Find where the given text appears and provide that cell's center as (x, y) coordinate. 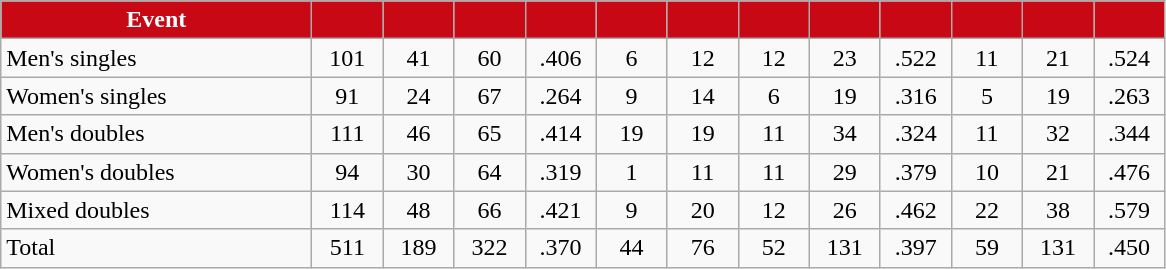
.263 (1130, 96)
.524 (1130, 58)
29 (844, 172)
.414 (560, 134)
Men's doubles (156, 134)
22 (986, 210)
60 (490, 58)
23 (844, 58)
Event (156, 20)
38 (1058, 210)
44 (632, 248)
.344 (1130, 134)
Men's singles (156, 58)
48 (418, 210)
322 (490, 248)
91 (348, 96)
.316 (916, 96)
76 (702, 248)
.397 (916, 248)
41 (418, 58)
114 (348, 210)
94 (348, 172)
.406 (560, 58)
.370 (560, 248)
5 (986, 96)
.522 (916, 58)
.379 (916, 172)
67 (490, 96)
1 (632, 172)
59 (986, 248)
26 (844, 210)
189 (418, 248)
.450 (1130, 248)
14 (702, 96)
Total (156, 248)
34 (844, 134)
52 (774, 248)
.579 (1130, 210)
101 (348, 58)
30 (418, 172)
Women's doubles (156, 172)
46 (418, 134)
.324 (916, 134)
.264 (560, 96)
511 (348, 248)
.476 (1130, 172)
24 (418, 96)
Women's singles (156, 96)
32 (1058, 134)
64 (490, 172)
.421 (560, 210)
66 (490, 210)
10 (986, 172)
.319 (560, 172)
20 (702, 210)
Mixed doubles (156, 210)
111 (348, 134)
65 (490, 134)
.462 (916, 210)
